From the cell containing the given text, extract its center point as (X, Y) coordinate. 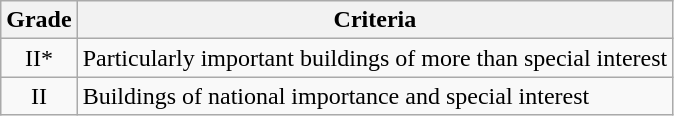
II* (39, 58)
Buildings of national importance and special interest (375, 96)
Grade (39, 20)
Criteria (375, 20)
II (39, 96)
Particularly important buildings of more than special interest (375, 58)
